For the text-containing cell, return its midpoint in [x, y] coordinate format. 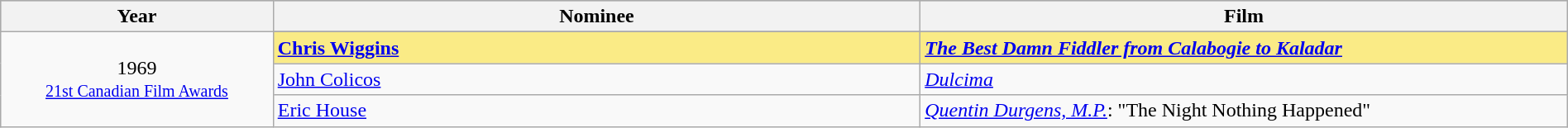
Quentin Durgens, M.P.: "The Night Nothing Happened" [1244, 111]
Chris Wiggins [597, 48]
Year [137, 17]
The Best Damn Fiddler from Calabogie to Kaladar [1244, 48]
196921st Canadian Film Awards [137, 79]
Film [1244, 17]
Dulcima [1244, 79]
Nominee [597, 17]
Eric House [597, 111]
John Colicos [597, 79]
